From the cell containing the given text, extract its center point as [x, y] coordinate. 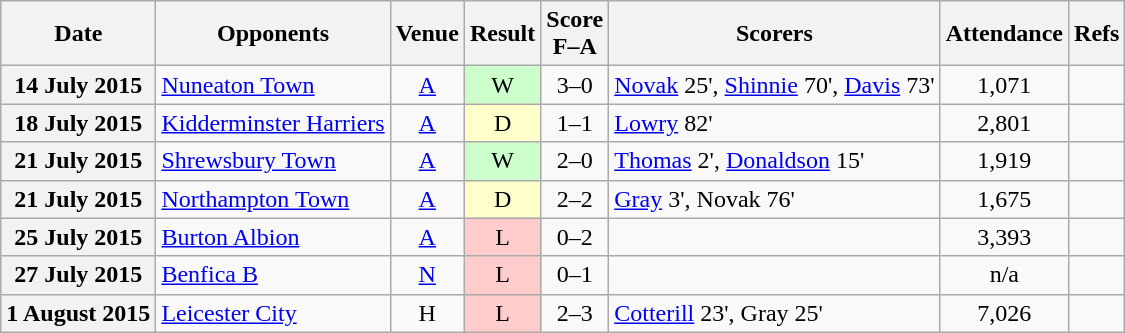
Date [78, 34]
Venue [427, 34]
0–1 [575, 275]
2–2 [575, 199]
14 July 2015 [78, 85]
ScoreF–A [575, 34]
2–0 [575, 161]
Leicester City [273, 313]
Refs [1097, 34]
Northampton Town [273, 199]
0–2 [575, 237]
Thomas 2', Donaldson 15' [774, 161]
3–0 [575, 85]
Attendance [1004, 34]
1–1 [575, 123]
Kidderminster Harriers [273, 123]
1,919 [1004, 161]
n/a [1004, 275]
Result [502, 34]
1,071 [1004, 85]
H [427, 313]
N [427, 275]
Opponents [273, 34]
Cotterill 23', Gray 25' [774, 313]
2,801 [1004, 123]
Novak 25', Shinnie 70', Davis 73' [774, 85]
3,393 [1004, 237]
27 July 2015 [78, 275]
1 August 2015 [78, 313]
1,675 [1004, 199]
25 July 2015 [78, 237]
Lowry 82' [774, 123]
Benfica B [273, 275]
Gray 3', Novak 76' [774, 199]
Scorers [774, 34]
Burton Albion [273, 237]
Shrewsbury Town [273, 161]
7,026 [1004, 313]
18 July 2015 [78, 123]
Nuneaton Town [273, 85]
2–3 [575, 313]
